Output the [X, Y] coordinate of the center of the cell containing the given text.  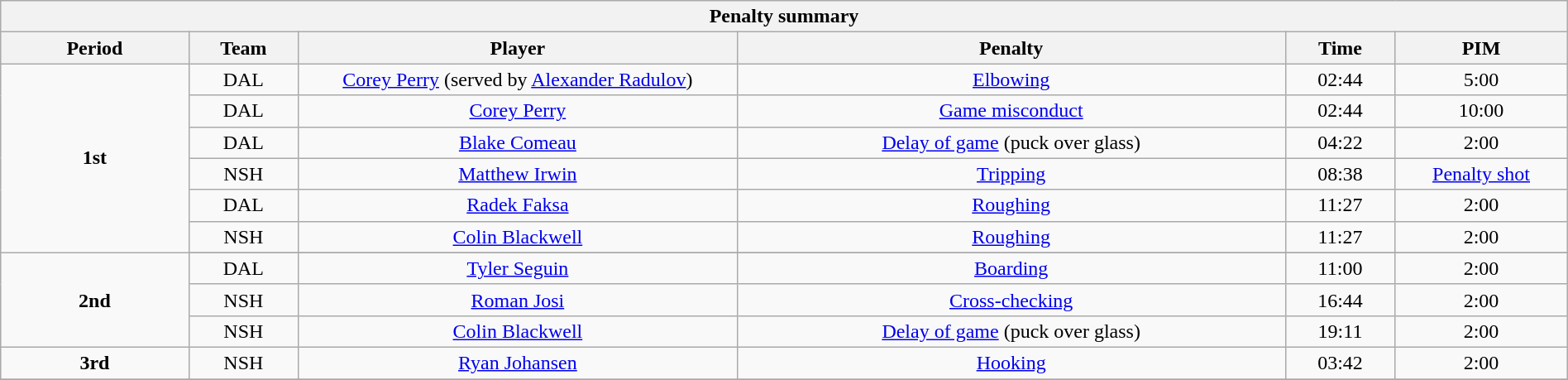
19:11 [1340, 331]
Radek Faksa [518, 205]
Penalty [1011, 48]
5:00 [1481, 79]
3rd [94, 363]
Elbowing [1011, 79]
04:22 [1340, 142]
Roman Josi [518, 300]
2nd [94, 300]
08:38 [1340, 174]
Game misconduct [1011, 111]
Period [94, 48]
Team [243, 48]
Time [1340, 48]
Ryan Johansen [518, 363]
10:00 [1481, 111]
03:42 [1340, 363]
Player [518, 48]
Tripping [1011, 174]
Corey Perry [518, 111]
1st [94, 158]
Cross-checking [1011, 300]
Boarding [1011, 268]
Matthew Irwin [518, 174]
11:00 [1340, 268]
Corey Perry (served by Alexander Radulov) [518, 79]
Blake Comeau [518, 142]
16:44 [1340, 300]
Penalty shot [1481, 174]
Hooking [1011, 363]
Penalty summary [784, 17]
Tyler Seguin [518, 268]
PIM [1481, 48]
